Find where the given text appears and provide that cell's center as [X, Y] coordinate. 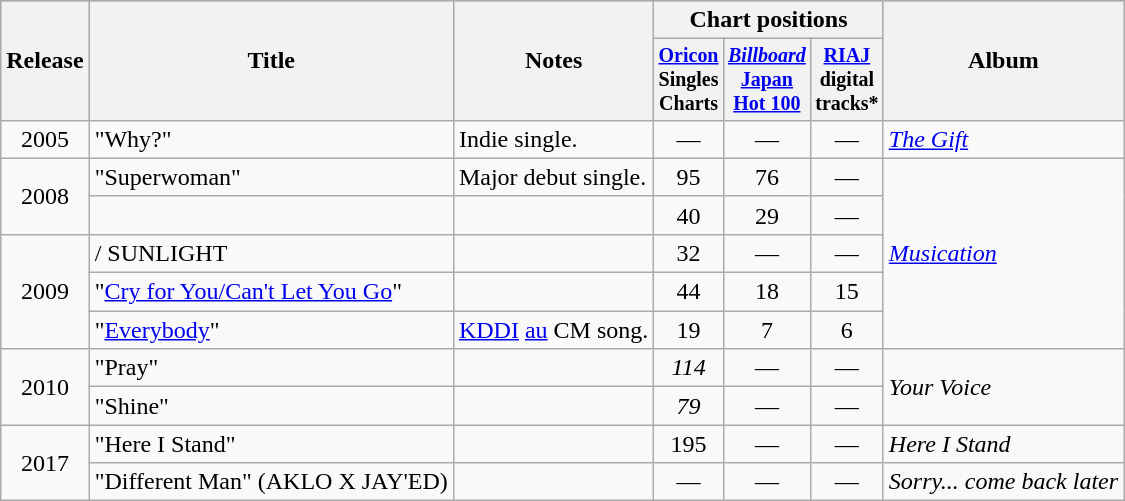
"Everybody" [271, 330]
Billboard Japan Hot 100 [766, 80]
Sorry... come back later [1003, 482]
Indie single. [553, 139]
RIAJ digital tracks* [846, 80]
195 [688, 444]
2010 [45, 387]
"Cry for You/Can't Let You Go" [271, 292]
7 [766, 330]
"Here I Stand" [271, 444]
Notes [553, 61]
Title [271, 61]
95 [688, 177]
15 [846, 292]
Musication [1003, 253]
40 [688, 215]
Your Voice [1003, 387]
Release [45, 61]
32 [688, 253]
114 [688, 368]
29 [766, 215]
"Shine" [271, 406]
Here I Stand [1003, 444]
79 [688, 406]
"Superwoman" [271, 177]
The Gift [1003, 139]
"Why?" [271, 139]
/ SUNLIGHT [271, 253]
2009 [45, 291]
2017 [45, 463]
Chart positions [768, 20]
Major debut single. [553, 177]
6 [846, 330]
KDDI au CM song. [553, 330]
"Different Man" (AKLO X JAY'ED) [271, 482]
18 [766, 292]
"Pray" [271, 368]
44 [688, 292]
Album [1003, 61]
Oricon Singles Charts [688, 80]
76 [766, 177]
19 [688, 330]
2005 [45, 139]
2008 [45, 196]
